Locate the cell with the specified text and output its (x, y) center coordinate. 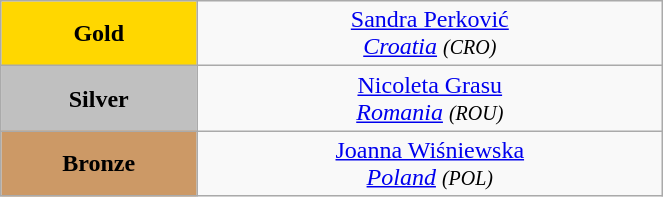
Nicoleta GrasuRomania (ROU) (430, 98)
Joanna WiśniewskaPoland (POL) (430, 164)
Silver (99, 98)
Gold (99, 34)
Sandra PerkovićCroatia (CRO) (430, 34)
Bronze (99, 164)
